From the cell containing the given text, extract its center point as [x, y] coordinate. 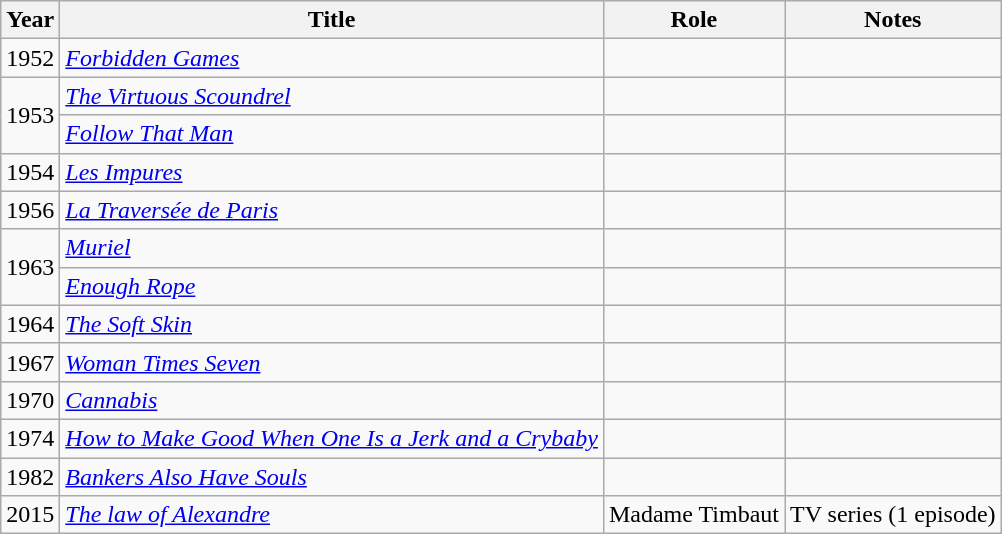
Enough Rope [332, 286]
1963 [30, 267]
The law of Alexandre [332, 515]
1982 [30, 477]
1967 [30, 362]
How to Make Good When One Is a Jerk and a Crybaby [332, 438]
Muriel [332, 248]
Role [694, 20]
Notes [892, 20]
Madame Timbaut [694, 515]
Woman Times Seven [332, 362]
1956 [30, 210]
Title [332, 20]
Bankers Also Have Souls [332, 477]
1952 [30, 58]
1964 [30, 324]
Cannabis [332, 400]
2015 [30, 515]
1970 [30, 400]
Forbidden Games [332, 58]
The Virtuous Scoundrel [332, 96]
1954 [30, 172]
1974 [30, 438]
Les Impures [332, 172]
1953 [30, 115]
TV series (1 episode) [892, 515]
La Traversée de Paris [332, 210]
Follow That Man [332, 134]
Year [30, 20]
The Soft Skin [332, 324]
